Locate the cell with the specified text and output its [X, Y] center coordinate. 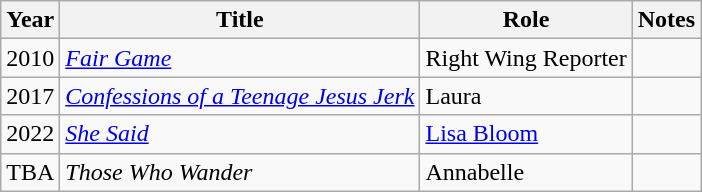
2022 [30, 134]
She Said [240, 134]
Year [30, 20]
Those Who Wander [240, 172]
Right Wing Reporter [526, 58]
Lisa Bloom [526, 134]
Annabelle [526, 172]
2017 [30, 96]
Notes [666, 20]
Laura [526, 96]
Confessions of a Teenage Jesus Jerk [240, 96]
Title [240, 20]
Fair Game [240, 58]
Role [526, 20]
2010 [30, 58]
TBA [30, 172]
